Scan for the cell matching the given text and deliver its (X, Y) coordinate at center. 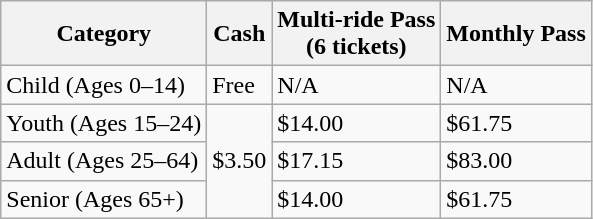
Youth (Ages 15–24) (104, 123)
$3.50 (240, 161)
Senior (Ages 65+) (104, 199)
$83.00 (516, 161)
Adult (Ages 25–64) (104, 161)
$17.15 (356, 161)
Cash (240, 34)
Free (240, 85)
Multi-ride Pass(6 tickets) (356, 34)
Monthly Pass (516, 34)
Child (Ages 0–14) (104, 85)
Category (104, 34)
